From the cell containing the given text, extract its center point as [X, Y] coordinate. 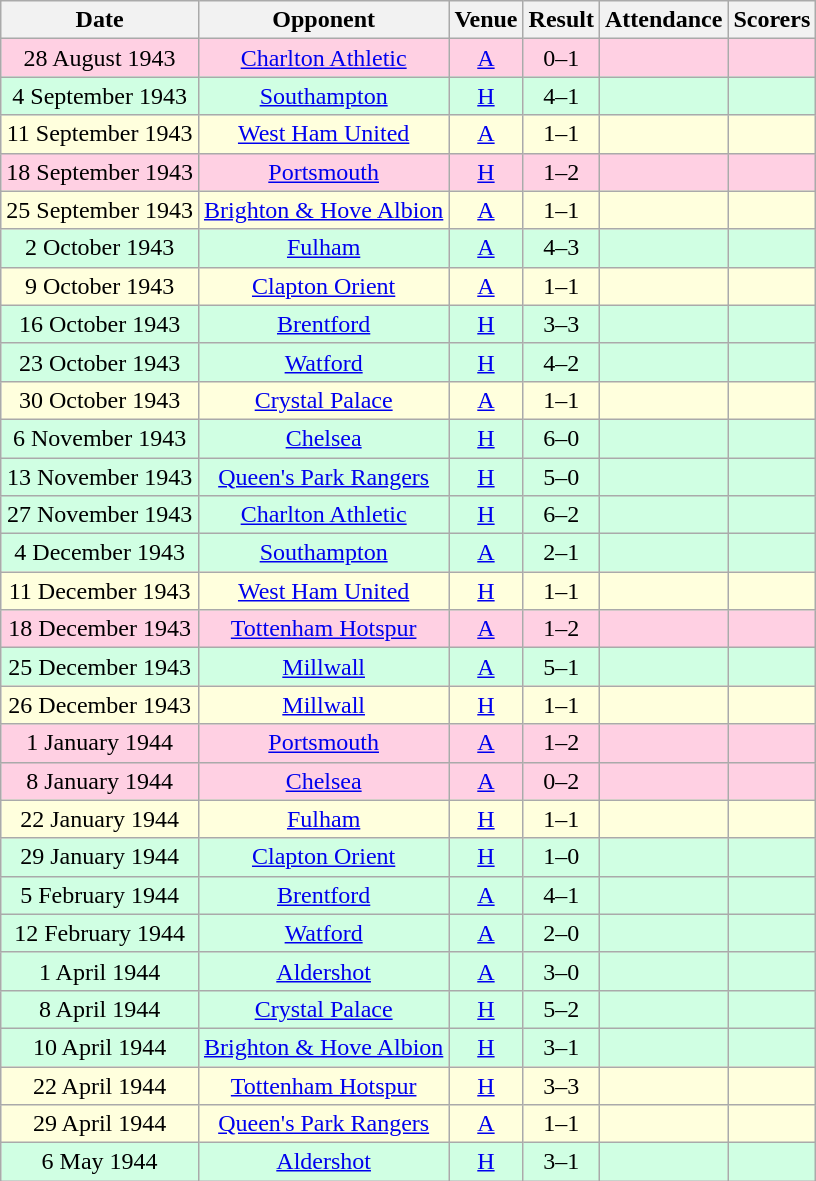
16 October 1943 [100, 324]
8 April 1944 [100, 1009]
Attendance [663, 20]
0–2 [561, 781]
8 January 1944 [100, 781]
25 December 1943 [100, 667]
0–1 [561, 58]
26 December 1943 [100, 705]
4 December 1943 [100, 553]
2–0 [561, 933]
27 November 1943 [100, 515]
25 September 1943 [100, 210]
23 October 1943 [100, 362]
1–0 [561, 857]
29 January 1944 [100, 857]
5–1 [561, 667]
13 November 1943 [100, 477]
1 April 1944 [100, 971]
6–0 [561, 438]
29 April 1944 [100, 1124]
Venue [486, 20]
3–0 [561, 971]
6 May 1944 [100, 1162]
4–3 [561, 248]
28 August 1943 [100, 58]
11 September 1943 [100, 134]
5–0 [561, 477]
30 October 1943 [100, 400]
11 December 1943 [100, 591]
9 October 1943 [100, 286]
10 April 1944 [100, 1047]
18 December 1943 [100, 629]
22 April 1944 [100, 1085]
18 September 1943 [100, 172]
4 September 1943 [100, 96]
5 February 1944 [100, 895]
Scorers [772, 20]
6–2 [561, 515]
5–2 [561, 1009]
1 January 1944 [100, 743]
Opponent [323, 20]
12 February 1944 [100, 933]
2–1 [561, 553]
4–2 [561, 362]
2 October 1943 [100, 248]
Date [100, 20]
Result [561, 20]
22 January 1944 [100, 819]
6 November 1943 [100, 438]
